Search for the cell housing the specified text and yield its (x, y) center coordinate. 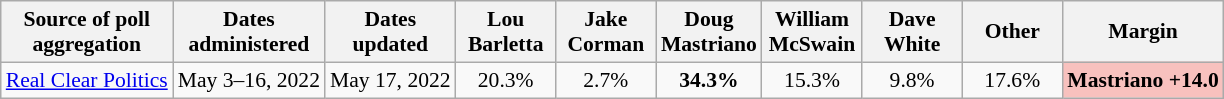
2.7% (606, 80)
9.8% (912, 80)
17.6% (1012, 80)
DougMastriano (709, 32)
May 17, 2022 (390, 80)
Real Clear Politics (87, 80)
WilliamMcSwain (812, 32)
Source of pollaggregation (87, 32)
Other (1012, 32)
Datesupdated (390, 32)
34.3% (709, 80)
DaveWhite (912, 32)
LouBarletta (506, 32)
Margin (1143, 32)
Datesadministered (249, 32)
May 3–16, 2022 (249, 80)
20.3% (506, 80)
Mastriano +14.0 (1143, 80)
JakeCorman (606, 32)
15.3% (812, 80)
